Scan for the cell matching the given text and deliver its (x, y) coordinate at center. 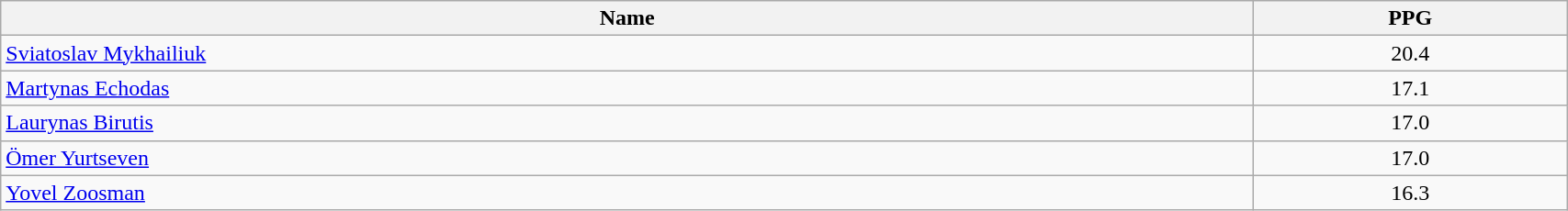
16.3 (1411, 193)
Sviatoslav Mykhailiuk (627, 53)
20.4 (1411, 53)
Laurynas Birutis (627, 123)
Yovel Zoosman (627, 193)
PPG (1411, 18)
Name (627, 18)
Martynas Echodas (627, 88)
Ömer Yurtseven (627, 158)
17.1 (1411, 88)
